From the cell containing the given text, extract its center point as [X, Y] coordinate. 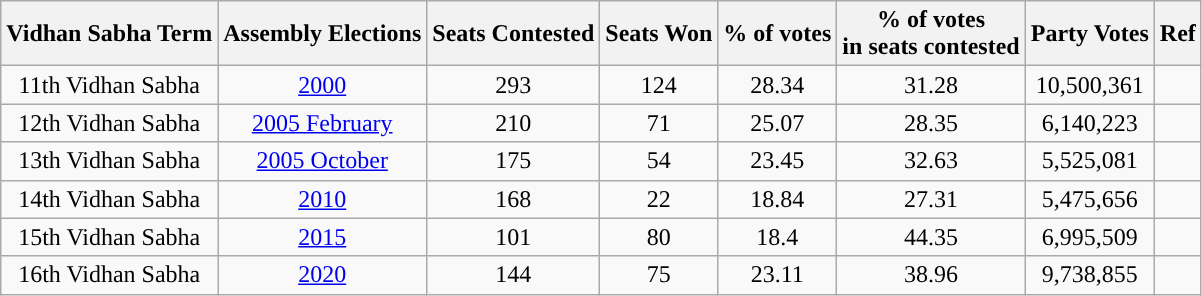
101 [514, 237]
Seats Contested [514, 34]
2020 [322, 275]
16th Vidhan Sabha [110, 275]
% of votes [778, 34]
13th Vidhan Sabha [110, 161]
15th Vidhan Sabha [110, 237]
2010 [322, 199]
10,500,361 [1090, 85]
27.31 [931, 199]
293 [514, 85]
18.4 [778, 237]
14th Vidhan Sabha [110, 199]
Vidhan Sabha Term [110, 34]
168 [514, 199]
2015 [322, 237]
32.63 [931, 161]
Seats Won [659, 34]
124 [659, 85]
71 [659, 123]
28.34 [778, 85]
144 [514, 275]
6,995,509 [1090, 237]
54 [659, 161]
75 [659, 275]
Party Votes [1090, 34]
23.45 [778, 161]
6,140,223 [1090, 123]
5,475,656 [1090, 199]
18.84 [778, 199]
44.35 [931, 237]
11th Vidhan Sabha [110, 85]
9,738,855 [1090, 275]
Assembly Elections [322, 34]
31.28 [931, 85]
5,525,081 [1090, 161]
80 [659, 237]
23.11 [778, 275]
175 [514, 161]
38.96 [931, 275]
25.07 [778, 123]
12th Vidhan Sabha [110, 123]
2005 October [322, 161]
22 [659, 199]
210 [514, 123]
28.35 [931, 123]
% of votes in seats contested [931, 34]
2005 February [322, 123]
2000 [322, 85]
Ref [1178, 34]
